Return (x, y) of the center of cell containing provided text 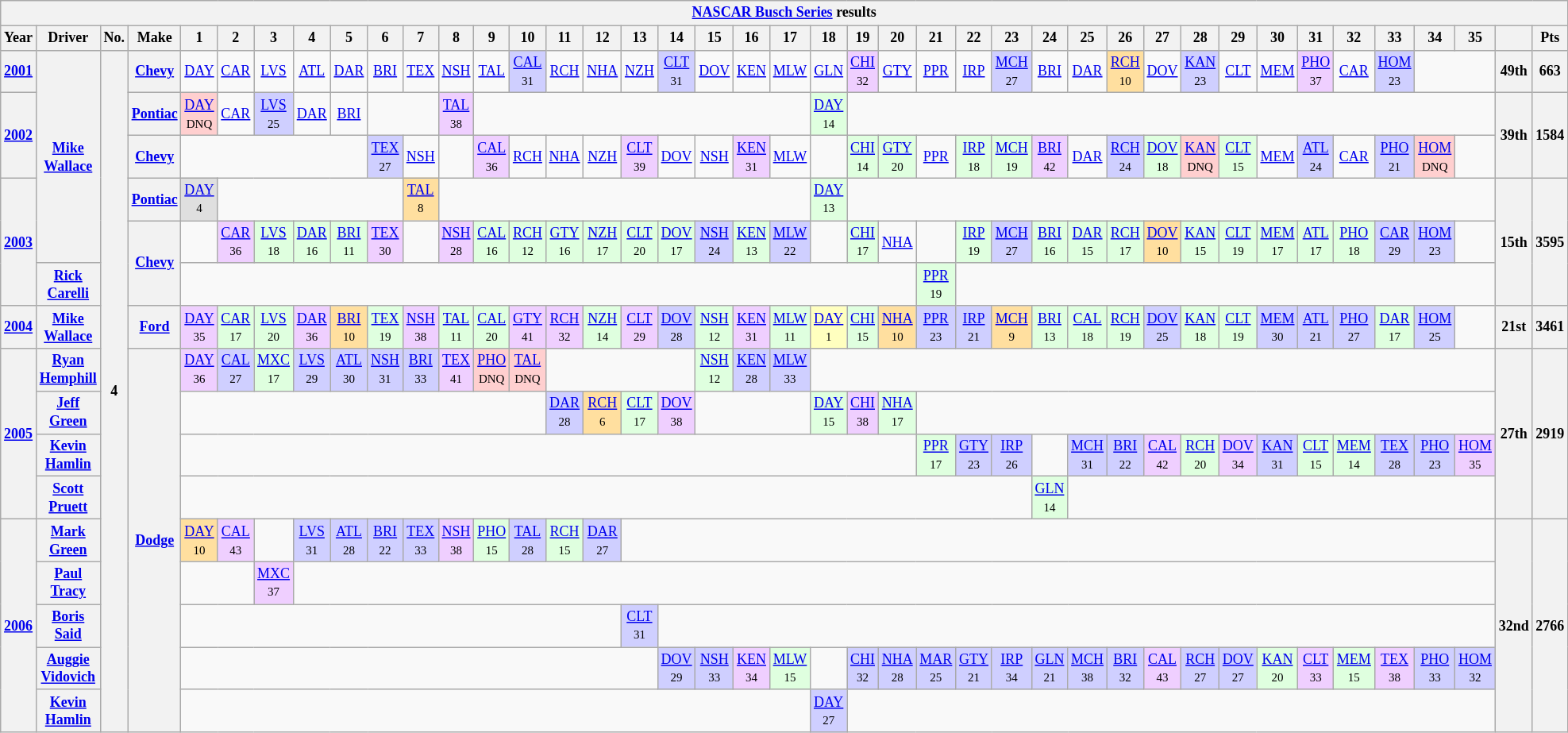
ATL30 (349, 370)
KAN31 (1277, 455)
NASCAR Busch Series results (784, 13)
BRI42 (1050, 156)
KAN18 (1200, 327)
CLT20 (640, 242)
24 (1050, 38)
IRP18 (974, 156)
GTY16 (564, 242)
MCH38 (1088, 668)
TEX19 (386, 327)
RCH10 (1125, 71)
CAL42 (1162, 455)
DOV25 (1162, 327)
NHA17 (897, 412)
CHI15 (863, 327)
31 (1316, 38)
RCH6 (603, 412)
CLT29 (640, 327)
KAN15 (1200, 242)
CAL18 (1088, 327)
DAY35 (199, 327)
NHA28 (897, 668)
16 (752, 38)
MAR25 (936, 668)
LVS18 (274, 242)
TAL38 (456, 114)
3461 (1550, 327)
CAR29 (1394, 242)
DAY1 (829, 327)
CHI38 (863, 412)
GLN (829, 71)
MCH9 (1011, 327)
RCH15 (564, 540)
KEN13 (752, 242)
Dodge (154, 540)
Jeff Green (68, 412)
28 (1200, 38)
GLN14 (1050, 498)
21st (1513, 327)
49th (1513, 71)
2006 (19, 625)
14 (676, 38)
8 (456, 38)
2002 (19, 135)
2 (236, 38)
22 (974, 38)
DOV10 (1162, 242)
26 (1125, 38)
RCH32 (564, 327)
RCH24 (1125, 156)
5 (349, 38)
Ford (154, 327)
CLT (1238, 71)
2003 (19, 241)
BRI13 (1050, 327)
MEM17 (1277, 242)
Paul Tracy (68, 583)
CHI17 (863, 242)
29 (1238, 38)
MLW15 (789, 668)
CAL20 (492, 327)
NZH17 (603, 242)
11 (564, 38)
RCH20 (1200, 455)
IRP34 (1011, 668)
LVS31 (311, 540)
Rick Carelli (68, 284)
1584 (1550, 135)
NHA10 (897, 327)
3595 (1550, 241)
IRP (974, 71)
15th (1513, 241)
DAYDNQ (199, 114)
CAL16 (492, 242)
MXC17 (274, 370)
DAY36 (199, 370)
TAL8 (421, 199)
MLW22 (789, 242)
MCH19 (1011, 156)
MEM15 (1354, 668)
25 (1088, 38)
KAN20 (1277, 668)
PPR17 (936, 455)
DAR36 (311, 327)
LVS (274, 71)
BRI16 (1050, 242)
DAY15 (829, 412)
DAY14 (829, 114)
2001 (19, 71)
LVS20 (274, 327)
20 (897, 38)
LVS25 (274, 114)
3 (274, 38)
RCH19 (1125, 327)
NZH14 (603, 327)
GTY23 (974, 455)
Mark Green (68, 540)
KAN23 (1200, 71)
DAR27 (603, 540)
MLW33 (789, 370)
DOV29 (676, 668)
DOV17 (676, 242)
35 (1475, 38)
HOMDNQ (1435, 156)
HOM25 (1435, 327)
ATL24 (1316, 156)
CLT33 (1316, 668)
CAL36 (492, 156)
MXC37 (274, 583)
PHO18 (1354, 242)
27 (1162, 38)
Boris Said (68, 626)
NSH24 (715, 242)
15 (715, 38)
CLT39 (640, 156)
32 (1354, 38)
DOV27 (1238, 668)
MEM30 (1277, 327)
33 (1394, 38)
MCH31 (1088, 455)
TALDNQ (528, 370)
19 (863, 38)
2766 (1550, 625)
PHO27 (1354, 327)
TAL (492, 71)
DOV28 (676, 327)
13 (640, 38)
9 (492, 38)
TEX30 (386, 242)
Scott Pruett (68, 498)
BRI32 (1125, 668)
30 (1277, 38)
DOV38 (676, 412)
GTY20 (897, 156)
DAR17 (1394, 327)
GLN21 (1050, 668)
IRP21 (974, 327)
2919 (1550, 434)
TEX41 (456, 370)
PHODNQ (492, 370)
27th (1513, 434)
CAL31 (528, 71)
BRI33 (421, 370)
Ryan Hemphill (68, 370)
DAY10 (199, 540)
KEN34 (752, 668)
PHO37 (1316, 71)
GTY (897, 71)
17 (789, 38)
TAL11 (456, 327)
RCH12 (528, 242)
6 (386, 38)
PHO33 (1435, 668)
12 (603, 38)
DAR16 (311, 242)
TEX38 (1394, 668)
IRP19 (974, 242)
MEM14 (1354, 455)
ATL21 (1316, 327)
RCH27 (1200, 668)
GTY41 (528, 327)
PHO23 (1435, 455)
KEN (752, 71)
TEX27 (386, 156)
TEX28 (1394, 455)
23 (1011, 38)
PPR23 (936, 327)
LVS29 (311, 370)
PHO15 (492, 540)
CHI14 (863, 156)
Year (19, 38)
34 (1435, 38)
HOM35 (1475, 455)
Make (154, 38)
BRI11 (349, 242)
DOV34 (1238, 455)
PHO21 (1394, 156)
KANDNQ (1200, 156)
21 (936, 38)
DAY (199, 71)
CAL27 (236, 370)
2004 (19, 327)
KEN28 (752, 370)
10 (528, 38)
RCH17 (1125, 242)
2005 (19, 434)
663 (1550, 71)
DAY4 (199, 199)
TEX33 (421, 540)
IRP26 (1011, 455)
DAR15 (1088, 242)
CLT17 (640, 412)
7 (421, 38)
CAR17 (236, 327)
HOM32 (1475, 668)
MLW11 (789, 327)
GTY21 (974, 668)
TEX (421, 71)
NSH28 (456, 242)
No. (114, 38)
DAY13 (829, 199)
DAY27 (829, 711)
ATL (311, 71)
CAR36 (236, 242)
DOV18 (1162, 156)
NSH31 (386, 370)
32nd (1513, 625)
TAL28 (528, 540)
18 (829, 38)
Auggie Vidovich (68, 668)
PPR19 (936, 284)
ATL28 (349, 540)
BRI10 (349, 327)
NSH33 (715, 668)
ATL17 (1316, 242)
39th (1513, 135)
1 (199, 38)
DAR28 (564, 412)
Pts (1550, 38)
Driver (68, 38)
